Capture the cell that displays the provided text and extract its [x, y] central coordinate. 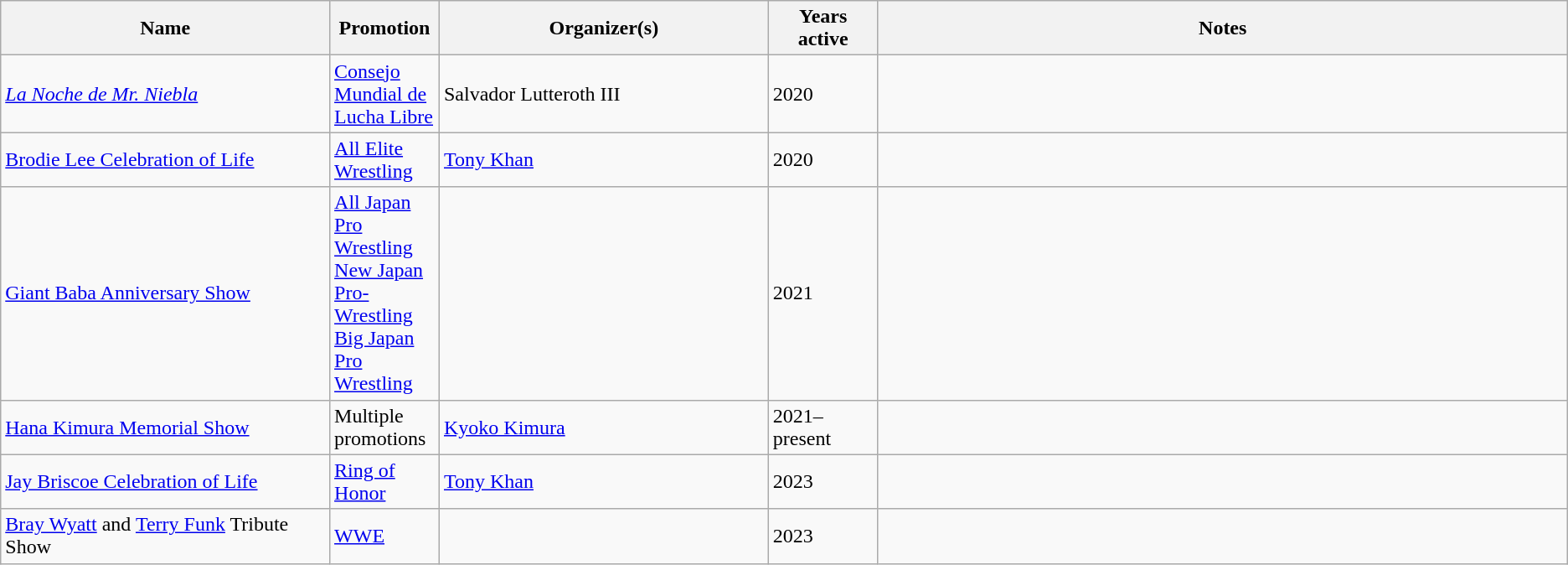
La Noche de Mr. Niebla [166, 94]
Jay Briscoe Celebration of Life [166, 481]
Consejo Mundial de Lucha Libre [385, 94]
Salvador Lutteroth III [603, 94]
WWE [385, 536]
Kyoko Kimura [603, 428]
All Japan Pro Wrestling New Japan Pro-Wrestling Big Japan Pro Wrestling [385, 293]
2021 [823, 293]
Promotion [385, 29]
Bray Wyatt and Terry Funk Tribute Show [166, 536]
Brodie Lee Celebration of Life [166, 159]
Notes [1223, 29]
Organizer(s) [603, 29]
Ring of Honor [385, 481]
Multiple promotions [385, 428]
Years active [823, 29]
2021–present [823, 428]
All Elite Wrestling [385, 159]
Hana Kimura Memorial Show [166, 428]
Giant Baba Anniversary Show [166, 293]
Name [166, 29]
